From the cell containing the given text, extract its center point as [x, y] coordinate. 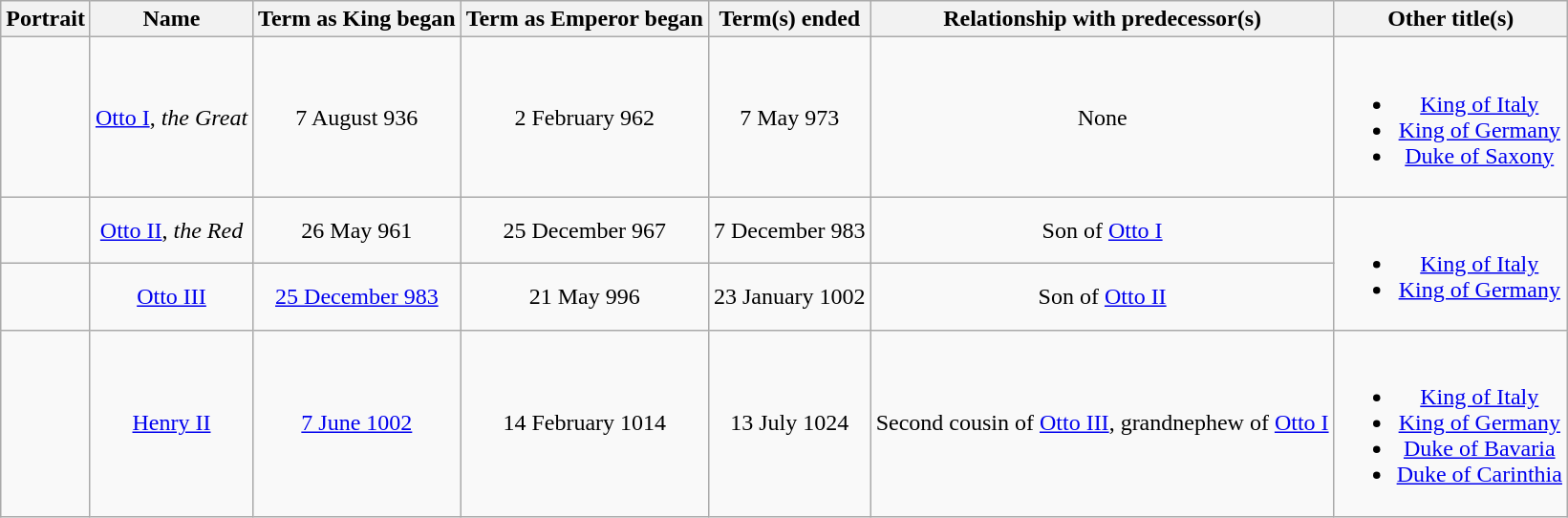
King of ItalyKing of Germany [1450, 264]
21 May 996 [585, 297]
King of ItalyKing of GermanyDuke of BavariaDuke of Carinthia [1450, 423]
13 July 1024 [789, 423]
Relationship with predecessor(s) [1103, 19]
25 December 967 [585, 230]
Other title(s) [1450, 19]
Name [171, 19]
7 December 983 [789, 230]
7 May 973 [789, 117]
7 August 936 [357, 117]
Second cousin of Otto III, grandnephew of Otto I [1103, 423]
25 December 983 [357, 297]
King of ItalyKing of GermanyDuke of Saxony [1450, 117]
Term(s) ended [789, 19]
26 May 961 [357, 230]
Son of Otto II [1103, 297]
Portrait [46, 19]
None [1103, 117]
23 January 1002 [789, 297]
2 February 962 [585, 117]
Term as Emperor began [585, 19]
Term as King began [357, 19]
7 June 1002 [357, 423]
Otto II, the Red [171, 230]
Otto I, the Great [171, 117]
Son of Otto I [1103, 230]
Henry II [171, 423]
14 February 1014 [585, 423]
Otto III [171, 297]
